Capture the cell that displays the provided text and extract its (X, Y) central coordinate. 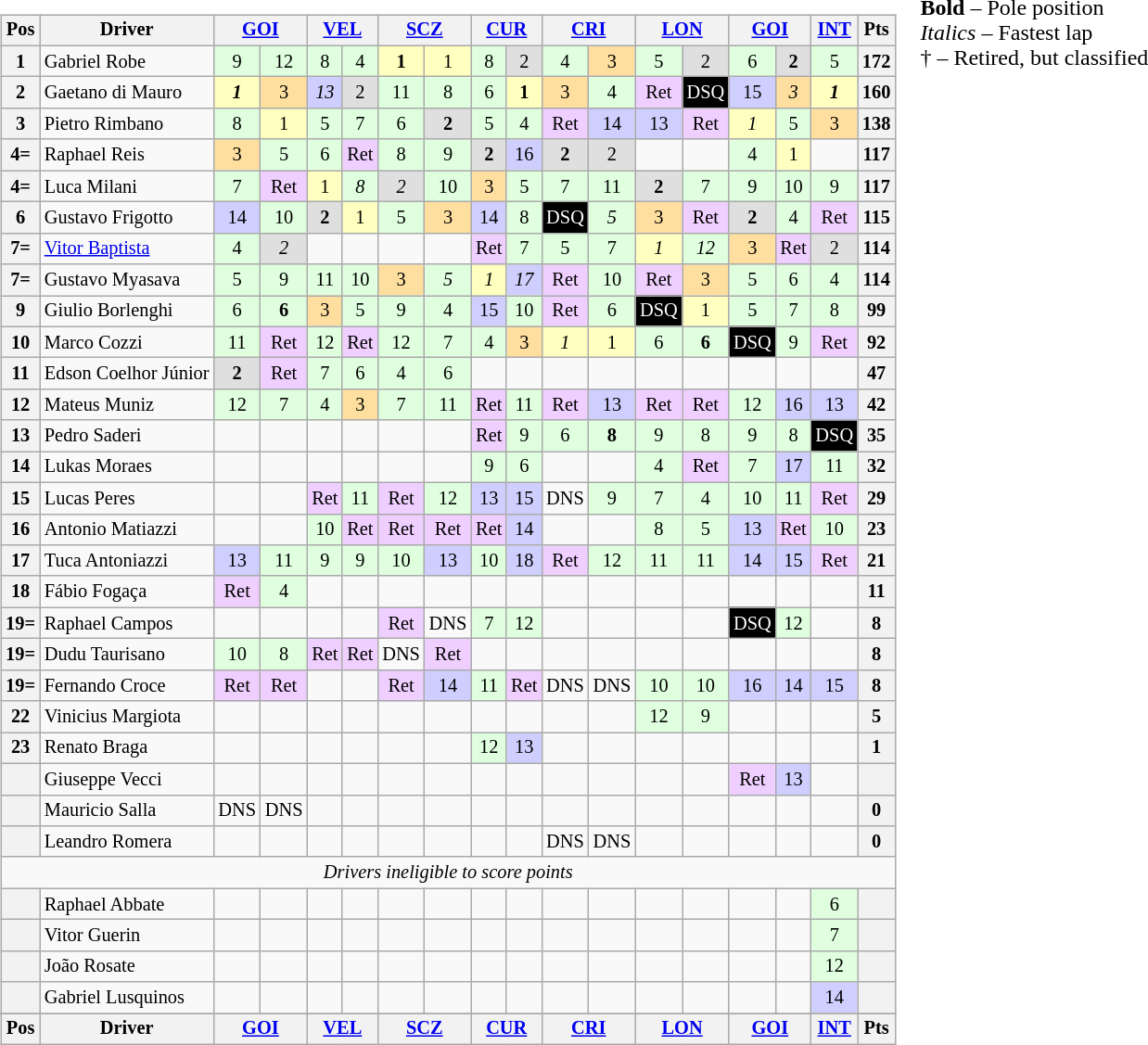
Leandro Romera (127, 842)
Gabriel Robe (127, 61)
Luca Milani (127, 186)
Edson Coelhor Júnior (127, 374)
João Rosate (127, 966)
42 (876, 405)
22 (20, 717)
Lukas Moraes (127, 467)
Marco Cozzi (127, 342)
160 (876, 93)
Vitor Baptista (127, 249)
Raphael Campos (127, 623)
29 (876, 498)
Pietro Rimbano (127, 124)
21 (876, 561)
32 (876, 467)
Raphael Reis (127, 155)
Gabriel Lusquinos (127, 998)
Gaetano di Mauro (127, 93)
Dudu Taurisano (127, 655)
Vinicius Margiota (127, 717)
Giuseppe Vecci (127, 779)
Mateus Muniz (127, 405)
Vitor Guerin (127, 936)
Tuca Antoniazzi (127, 561)
Gustavo Frigotto (127, 218)
172 (876, 61)
Lucas Peres (127, 498)
Renato Braga (127, 748)
35 (876, 436)
Fernando Croce (127, 685)
Fábio Fogaça (127, 592)
Antonio Matiazzi (127, 529)
92 (876, 342)
138 (876, 124)
Gustavo Myasava (127, 280)
47 (876, 374)
115 (876, 218)
99 (876, 312)
Pedro Saderi (127, 436)
Raphael Abbate (127, 904)
Drivers ineligible to score points (448, 873)
Giulio Borlenghi (127, 312)
Mauricio Salla (127, 810)
